Detect which cell encompasses the target text, then output its [x, y] center coordinate. 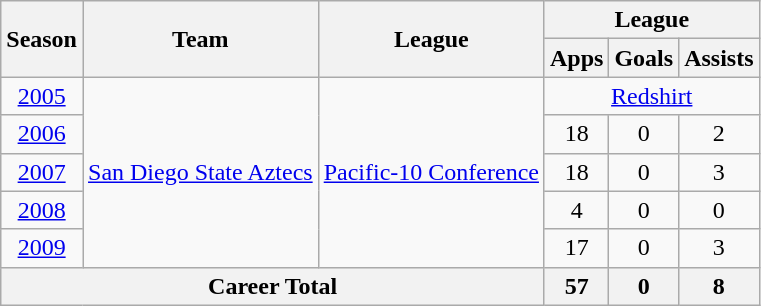
Assists [719, 58]
2007 [42, 172]
Team [200, 39]
2005 [42, 96]
Redshirt [652, 96]
57 [576, 286]
8 [719, 286]
2006 [42, 134]
Career Total [273, 286]
San Diego State Aztecs [200, 172]
Season [42, 39]
Goals [644, 58]
Apps [576, 58]
4 [576, 210]
2008 [42, 210]
17 [576, 248]
2 [719, 134]
2009 [42, 248]
Pacific-10 Conference [431, 172]
